Locate the cell with the specified text and output its [X, Y] center coordinate. 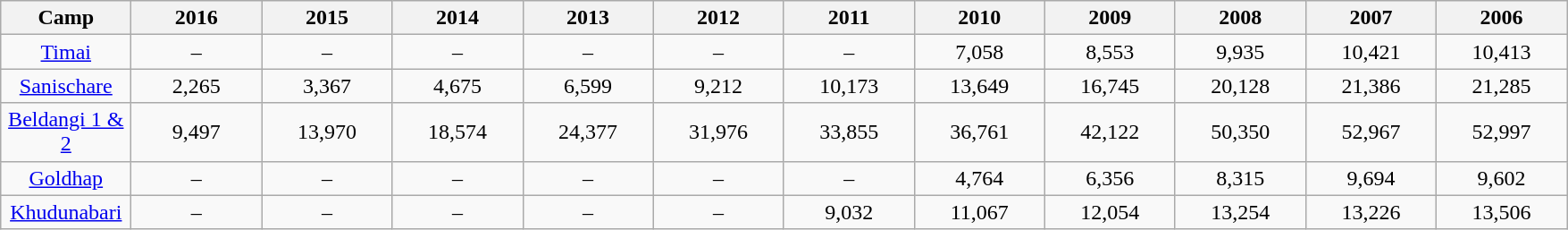
10,413 [1501, 52]
52,997 [1501, 132]
9,212 [718, 86]
Timai [66, 52]
2014 [457, 18]
13,226 [1371, 212]
2010 [979, 18]
18,574 [457, 132]
2011 [849, 18]
Sanischare [66, 86]
9,694 [1371, 178]
24,377 [588, 132]
4,675 [457, 86]
9,497 [197, 132]
21,386 [1371, 86]
2009 [1110, 18]
12,054 [1110, 212]
31,976 [718, 132]
4,764 [979, 178]
16,745 [1110, 86]
2016 [197, 18]
50,350 [1240, 132]
9,602 [1501, 178]
2008 [1240, 18]
20,128 [1240, 86]
8,315 [1240, 178]
Camp [66, 18]
52,967 [1371, 132]
13,254 [1240, 212]
6,599 [588, 86]
2012 [718, 18]
2006 [1501, 18]
7,058 [979, 52]
Beldangi 1 & 2 [66, 132]
6,356 [1110, 178]
2,265 [197, 86]
13,649 [979, 86]
Goldhap [66, 178]
13,506 [1501, 212]
33,855 [849, 132]
42,122 [1110, 132]
2015 [327, 18]
Khudunabari [66, 212]
11,067 [979, 212]
3,367 [327, 86]
36,761 [979, 132]
10,173 [849, 86]
2013 [588, 18]
9,935 [1240, 52]
10,421 [1371, 52]
13,970 [327, 132]
21,285 [1501, 86]
9,032 [849, 212]
8,553 [1110, 52]
2007 [1371, 18]
